Detect which cell encompasses the target text, then output its [x, y] center coordinate. 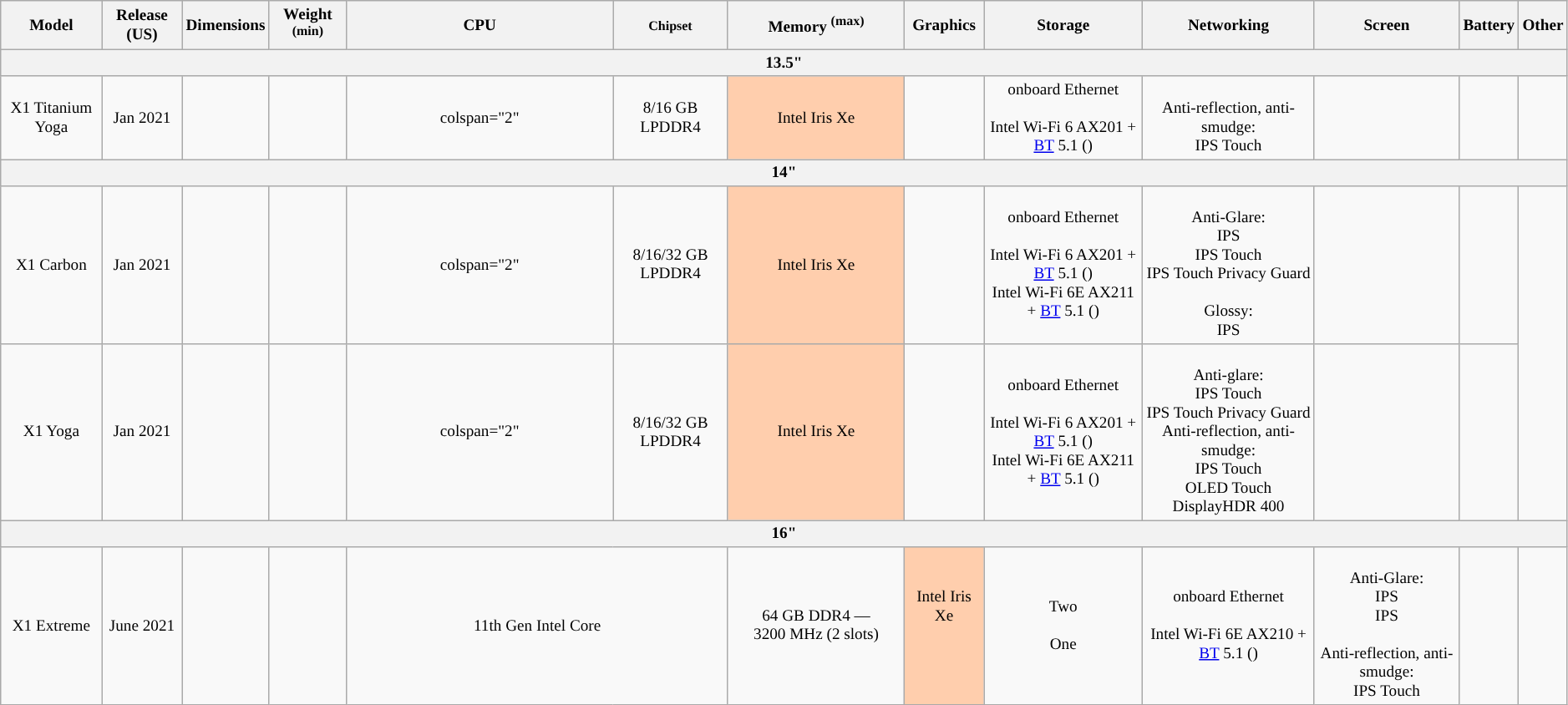
8/16 GB LPDDR4 [671, 117]
13.5" [784, 63]
14" [784, 172]
Anti-glare: IPS Touch IPS Touch Privacy GuardAnti-reflection, anti-smudge: IPS Touch OLED Touch DisplayHDR 400 [1228, 432]
Storage [1063, 25]
Chipset [671, 25]
11th Gen Intel Core [538, 625]
Anti-reflection, anti-smudge: IPS Touch [1228, 117]
Screen [1387, 25]
Battery [1489, 25]
onboard EthernetIntel Wi-Fi 6E AX210 + BT 5.1 () [1228, 625]
June 2021 [142, 625]
onboard EthernetIntel Wi-Fi 6 AX201 + BT 5.1 () [1063, 117]
Graphics [944, 25]
Release (US) [142, 25]
Model [52, 25]
Anti-Glare: IPS IPS Touch IPS Touch Privacy Guard Glossy: IPS [1228, 264]
Anti-Glare: IPS IPS Anti-reflection, anti-smudge: IPS Touch [1387, 625]
Weight (min) [307, 25]
16" [784, 534]
X1 Carbon [52, 264]
Dimensions [226, 25]
X1 Titanium Yoga [52, 117]
Memory (max) [815, 25]
64 GB DDR4 — 3200 MHz (2 slots) [815, 625]
Networking [1228, 25]
CPU [480, 25]
X1 Extreme [52, 625]
Other [1543, 25]
Two One [1063, 625]
X1 Yoga [52, 432]
